Search for the cell housing the specified text and yield its (X, Y) center coordinate. 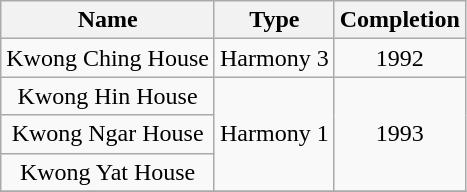
Name (108, 20)
Harmony 1 (274, 134)
Completion (400, 20)
1993 (400, 134)
Kwong Hin House (108, 96)
Type (274, 20)
Kwong Yat House (108, 172)
1992 (400, 58)
Harmony 3 (274, 58)
Kwong Ching House (108, 58)
Kwong Ngar House (108, 134)
